Determine the (x, y) coordinate at the center of the cell enclosing the given text.  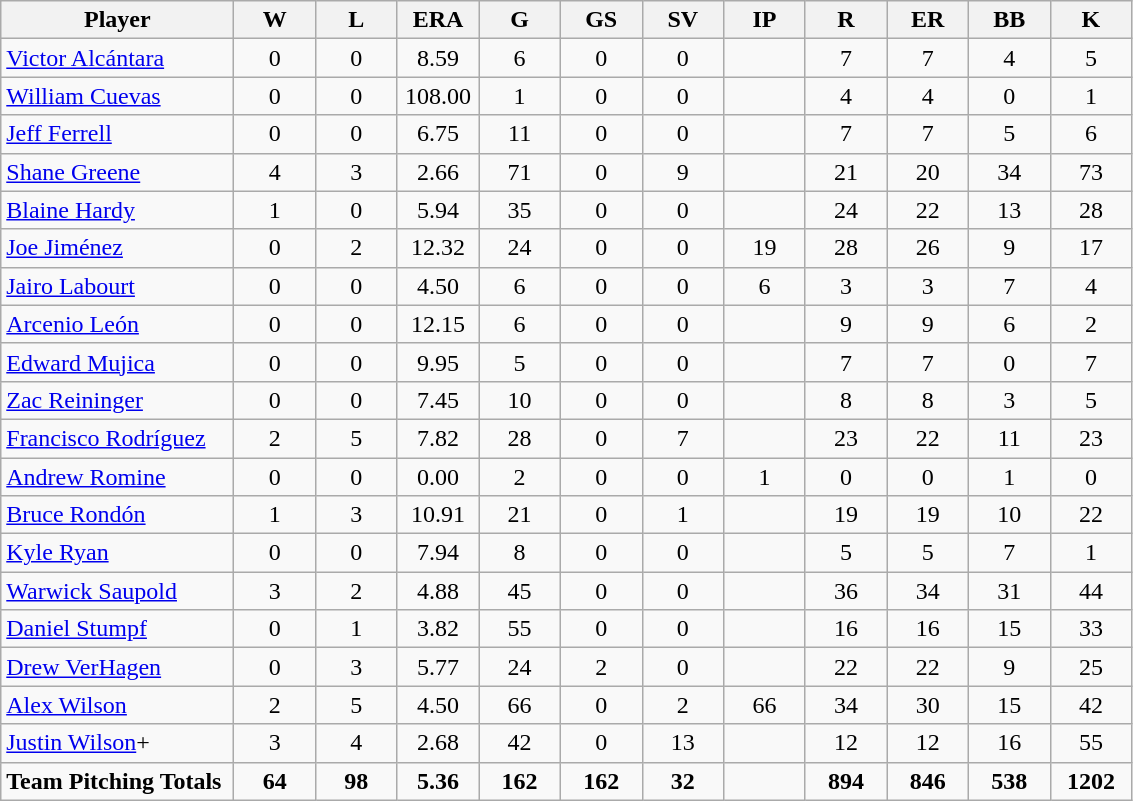
Jairo Labourt (118, 286)
Blaine Hardy (118, 210)
Drew VerHagen (118, 667)
12.32 (438, 248)
K (1091, 20)
Shane Greene (118, 172)
7.45 (438, 400)
Team Pitching Totals (118, 781)
10.91 (438, 515)
Edward Mujica (118, 362)
26 (928, 248)
98 (357, 781)
2.66 (438, 172)
32 (683, 781)
Player (118, 20)
Daniel Stumpf (118, 629)
1202 (1091, 781)
Warwick Saupold (118, 591)
538 (1009, 781)
44 (1091, 591)
30 (928, 705)
73 (1091, 172)
3.82 (438, 629)
5.77 (438, 667)
Zac Reininger (118, 400)
ERA (438, 20)
Justin Wilson+ (118, 743)
71 (520, 172)
GS (601, 20)
4.88 (438, 591)
31 (1009, 591)
8.59 (438, 58)
36 (846, 591)
9.95 (438, 362)
12.15 (438, 324)
Joe Jiménez (118, 248)
ER (928, 20)
BB (1009, 20)
108.00 (438, 96)
Francisco Rodríguez (118, 438)
45 (520, 591)
L (357, 20)
894 (846, 781)
2.68 (438, 743)
Andrew Romine (118, 477)
IP (765, 20)
Victor Alcántara (118, 58)
7.82 (438, 438)
Kyle Ryan (118, 553)
W (275, 20)
R (846, 20)
846 (928, 781)
William Cuevas (118, 96)
Bruce Rondón (118, 515)
17 (1091, 248)
Jeff Ferrell (118, 134)
Arcenio León (118, 324)
25 (1091, 667)
64 (275, 781)
5.94 (438, 210)
0.00 (438, 477)
20 (928, 172)
G (520, 20)
33 (1091, 629)
6.75 (438, 134)
7.94 (438, 553)
5.36 (438, 781)
SV (683, 20)
Alex Wilson (118, 705)
35 (520, 210)
